Output the (X, Y) coordinate of the center of the cell containing the given text.  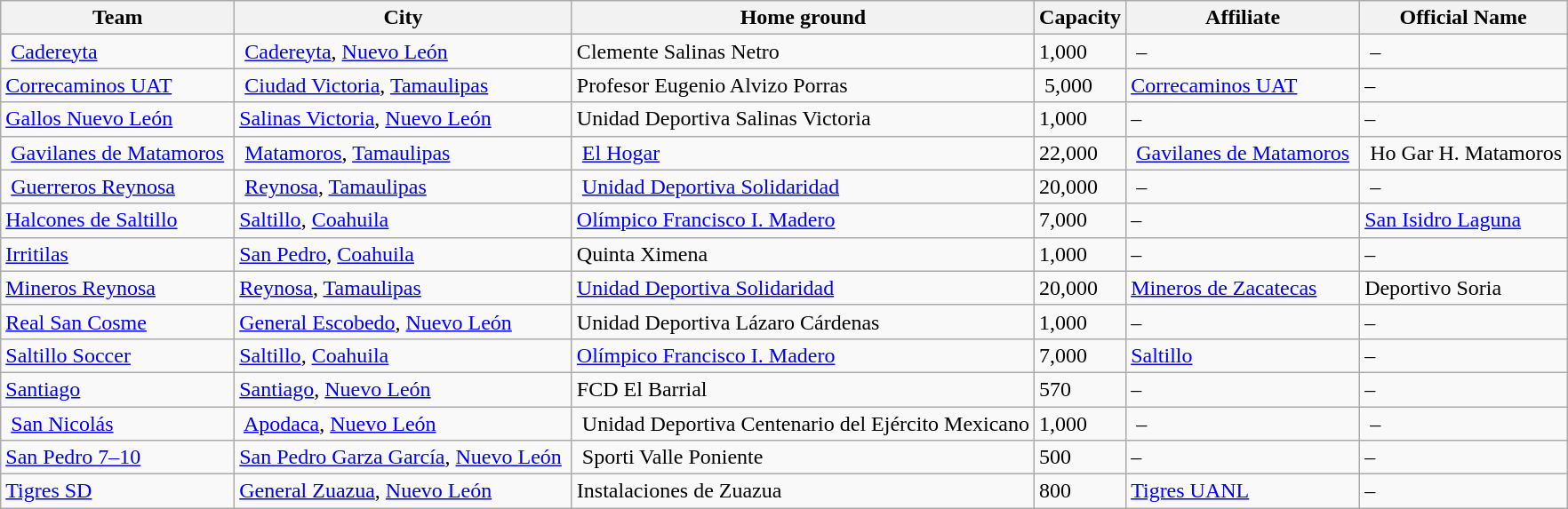
Irritilas (117, 254)
Cadereyta (117, 52)
Cadereyta, Nuevo León (404, 52)
Team (117, 18)
Gallos Nuevo León (117, 119)
FCD El Barrial (803, 389)
Saltillo (1243, 355)
San Pedro 7–10 (117, 457)
500 (1081, 457)
Profesor Eugenio Alvizo Porras (803, 85)
Tigres UANL (1243, 491)
Ho Gar H. Matamoros (1463, 153)
City (404, 18)
Salinas Victoria, Nuevo León (404, 119)
Saltillo Soccer (117, 355)
Unidad Deportiva Salinas Victoria (803, 119)
Tigres SD (117, 491)
Capacity (1081, 18)
Deportivo Soria (1463, 288)
General Zuazua, Nuevo León (404, 491)
Home ground (803, 18)
Quinta Ximena (803, 254)
San Isidro Laguna (1463, 220)
Unidad Deportiva Lázaro Cárdenas (803, 322)
San Pedro Garza García, Nuevo León (404, 457)
Santiago (117, 389)
Halcones de Saltillo (117, 220)
5,000 (1081, 85)
Santiago, Nuevo León (404, 389)
Mineros de Zacatecas (1243, 288)
Affiliate (1243, 18)
Sporti Valle Poniente (803, 457)
Real San Cosme (117, 322)
Guerreros Reynosa (117, 187)
Ciudad Victoria, Tamaulipas (404, 85)
Unidad Deportiva Centenario del Ejército Mexicano (803, 424)
570 (1081, 389)
San Pedro, Coahuila (404, 254)
Apodaca, Nuevo León (404, 424)
Mineros Reynosa (117, 288)
Instalaciones de Zuazua (803, 491)
San Nicolás (117, 424)
El Hogar (803, 153)
22,000 (1081, 153)
800 (1081, 491)
Official Name (1463, 18)
Matamoros, Tamaulipas (404, 153)
General Escobedo, Nuevo León (404, 322)
Clemente Salinas Netro (803, 52)
